Capture the cell that displays the provided text and extract its (X, Y) central coordinate. 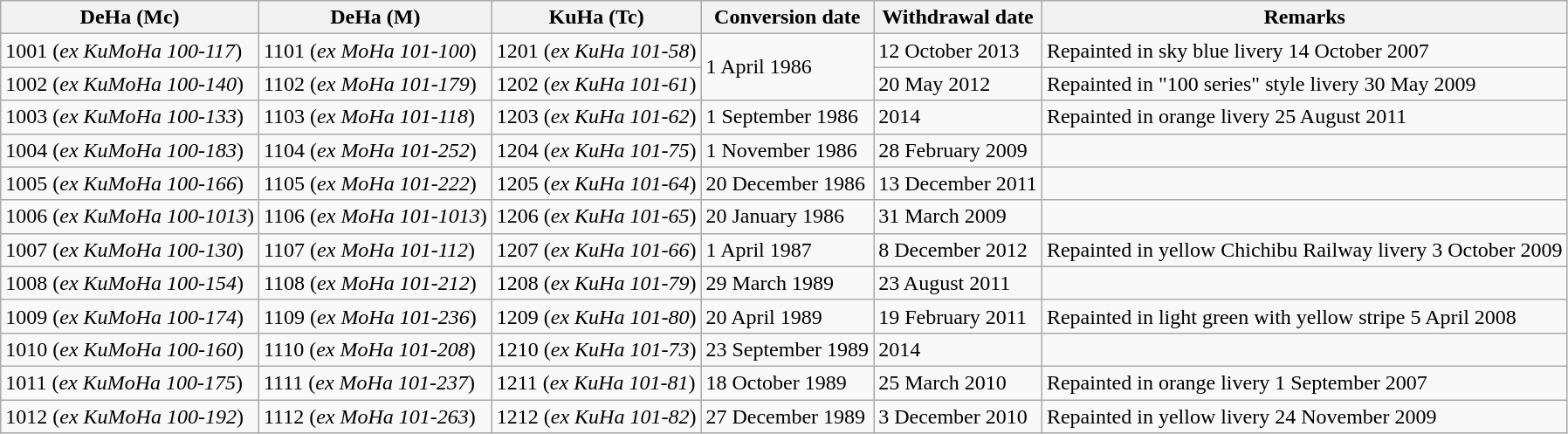
1112 (ex MoHa 101-263) (375, 417)
1010 (ex KuMoHa 100-160) (130, 349)
1012 (ex KuMoHa 100-192) (130, 417)
1009 (ex KuMoHa 100-174) (130, 316)
1202 (ex KuHa 101-61) (596, 84)
1109 (ex MoHa 101-236) (375, 316)
Repainted in light green with yellow stripe 5 April 2008 (1304, 316)
27 December 1989 (787, 417)
1005 (ex KuMoHa 100-166) (130, 183)
1201 (ex KuHa 101-58) (596, 51)
12 October 2013 (959, 51)
Repainted in orange livery 1 September 2007 (1304, 382)
Repainted in "100 series" style livery 30 May 2009 (1304, 84)
1105 (ex MoHa 101-222) (375, 183)
1008 (ex KuMoHa 100-154) (130, 283)
18 October 1989 (787, 382)
28 February 2009 (959, 150)
1208 (ex KuHa 101-79) (596, 283)
3 December 2010 (959, 417)
Repainted in sky blue livery 14 October 2007 (1304, 51)
1002 (ex KuMoHa 100-140) (130, 84)
DeHa (M) (375, 17)
23 September 1989 (787, 349)
1104 (ex MoHa 101-252) (375, 150)
1 September 1986 (787, 117)
29 March 1989 (787, 283)
23 August 2011 (959, 283)
1 April 1987 (787, 250)
1206 (ex KuHa 101-65) (596, 217)
1211 (ex KuHa 101-81) (596, 382)
19 February 2011 (959, 316)
1203 (ex KuHa 101-62) (596, 117)
1007 (ex KuMoHa 100-130) (130, 250)
1111 (ex MoHa 101-237) (375, 382)
Withdrawal date (959, 17)
1212 (ex KuHa 101-82) (596, 417)
20 December 1986 (787, 183)
1101 (ex MoHa 101-100) (375, 51)
1 April 1986 (787, 67)
13 December 2011 (959, 183)
1107 (ex MoHa 101-112) (375, 250)
1210 (ex KuHa 101-73) (596, 349)
1011 (ex KuMoHa 100-175) (130, 382)
Remarks (1304, 17)
Repainted in yellow livery 24 November 2009 (1304, 417)
1204 (ex KuHa 101-75) (596, 150)
Repainted in yellow Chichibu Railway livery 3 October 2009 (1304, 250)
1103 (ex MoHa 101-118) (375, 117)
1110 (ex MoHa 101-208) (375, 349)
25 March 2010 (959, 382)
20 April 1989 (787, 316)
1006 (ex KuMoHa 100-1013) (130, 217)
1 November 1986 (787, 150)
1207 (ex KuHa 101-66) (596, 250)
1004 (ex KuMoHa 100-183) (130, 150)
1003 (ex KuMoHa 100-133) (130, 117)
KuHa (Tc) (596, 17)
1106 (ex MoHa 101-1013) (375, 217)
1205 (ex KuHa 101-64) (596, 183)
1108 (ex MoHa 101-212) (375, 283)
1102 (ex MoHa 101-179) (375, 84)
31 March 2009 (959, 217)
20 May 2012 (959, 84)
Conversion date (787, 17)
20 January 1986 (787, 217)
Repainted in orange livery 25 August 2011 (1304, 117)
DeHa (Mc) (130, 17)
1209 (ex KuHa 101-80) (596, 316)
1001 (ex KuMoHa 100-117) (130, 51)
8 December 2012 (959, 250)
